Locate the cell with the specified text and output its [x, y] center coordinate. 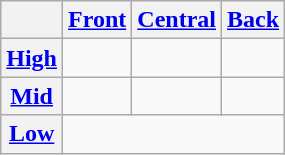
High [32, 58]
Low [32, 134]
Central [177, 20]
Mid [32, 96]
Back [254, 20]
Front [98, 20]
